Return the (X, Y) coordinate for the center point of the cell that contains the specified text.  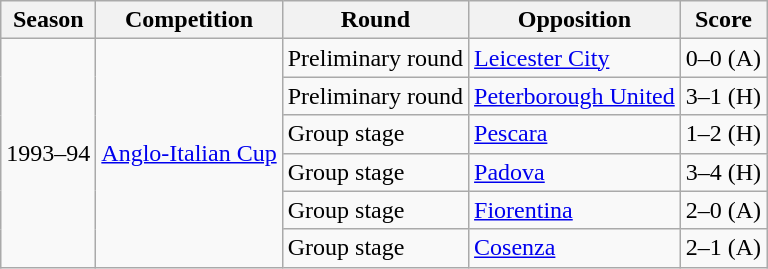
Round (375, 20)
3–4 (H) (723, 172)
Fiorentina (575, 210)
Peterborough United (575, 96)
Pescara (575, 134)
Padova (575, 172)
0–0 (A) (723, 58)
Season (48, 20)
Opposition (575, 20)
Cosenza (575, 248)
2–0 (A) (723, 210)
3–1 (H) (723, 96)
Leicester City (575, 58)
Competition (189, 20)
1–2 (H) (723, 134)
2–1 (A) (723, 248)
Score (723, 20)
1993–94 (48, 153)
Anglo-Italian Cup (189, 153)
